Pinpoint the cell where the given text exists, returning its [X, Y] midpoint coordinate. 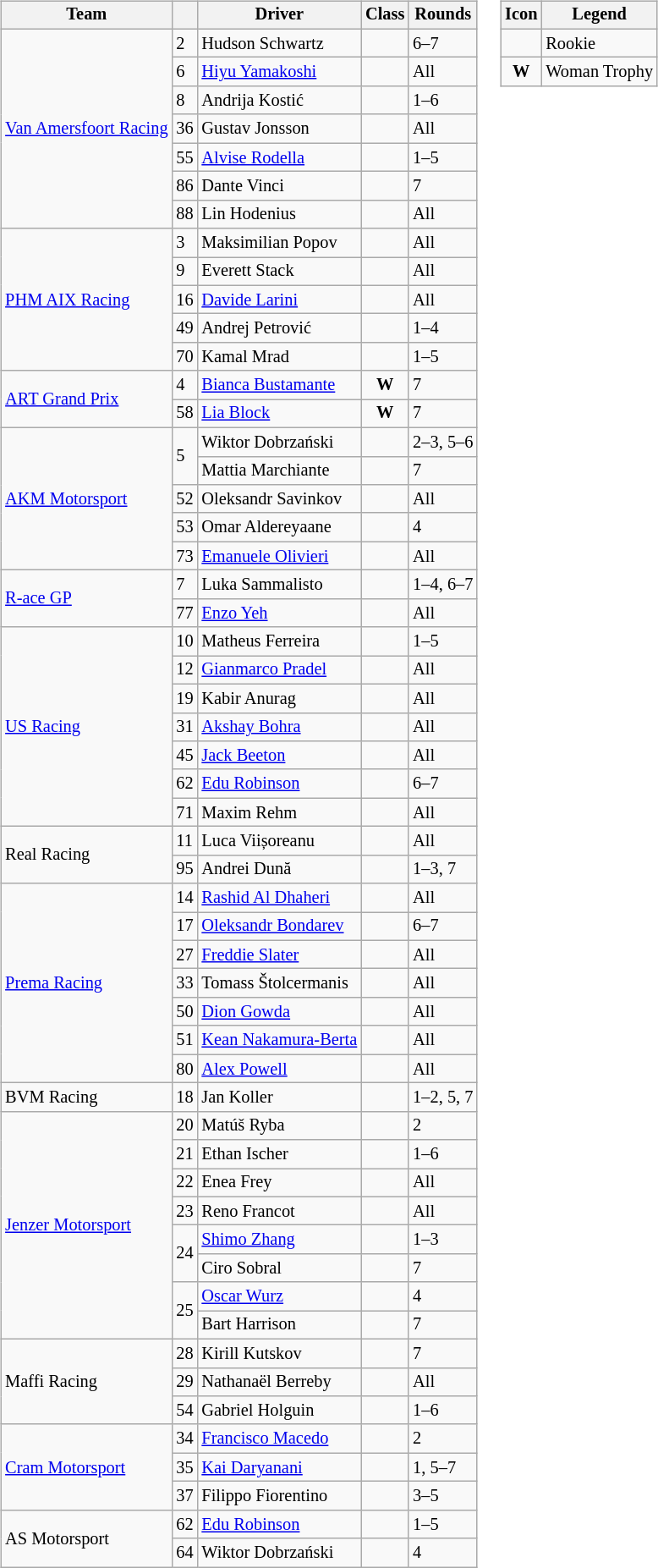
Maffi Racing [86, 1381]
24 [184, 1254]
80 [184, 1069]
Gianmarco Pradel [279, 670]
Matúš Ryba [279, 1125]
22 [184, 1183]
88 [184, 214]
49 [184, 328]
31 [184, 727]
14 [184, 898]
Real Racing [86, 855]
71 [184, 812]
35 [184, 1467]
50 [184, 1012]
Omar Aldereyaane [279, 527]
Shimo Zhang [279, 1240]
Everett Stack [279, 272]
37 [184, 1496]
Maxim Rehm [279, 812]
33 [184, 983]
9 [184, 272]
3–5 [443, 1496]
Kai Daryanani [279, 1467]
Reno Francot [279, 1211]
Cram Motorsport [86, 1467]
Francisco Macedo [279, 1439]
36 [184, 129]
PHM AIX Racing [86, 300]
Kamal Mrad [279, 357]
Freddie Slater [279, 955]
5 [184, 455]
1–3 [443, 1240]
Prema Racing [86, 983]
Team [86, 15]
Ethan Ischer [279, 1154]
Matheus Ferreira [279, 641]
Filippo Fiorentino [279, 1496]
Icon [521, 15]
Driver [279, 15]
20 [184, 1125]
Kirill Kutskov [279, 1353]
Alvise Rodella [279, 157]
Oleksandr Savinkov [279, 499]
55 [184, 157]
AS Motorsport [86, 1538]
BVM Racing [86, 1098]
ART Grand Prix [86, 399]
16 [184, 300]
Bart Harrison [279, 1325]
10 [184, 641]
Van Amersfoort Racing [86, 129]
86 [184, 186]
34 [184, 1439]
Woman Trophy [599, 72]
64 [184, 1553]
77 [184, 613]
17 [184, 927]
Alex Powell [279, 1069]
AKM Motorsport [86, 498]
2–3, 5–6 [443, 442]
Akshay Bohra [279, 727]
51 [184, 1040]
28 [184, 1353]
Luca Viișoreanu [279, 841]
Dante Vinci [279, 186]
Andrei Dună [279, 869]
Ciro Sobral [279, 1268]
8 [184, 101]
Hudson Schwartz [279, 43]
6 [184, 72]
1, 5–7 [443, 1467]
73 [184, 556]
Maksimilian Popov [279, 243]
21 [184, 1154]
Nathanaël Berreby [279, 1382]
Dion Gowda [279, 1012]
Davide Larini [279, 300]
Enea Frey [279, 1183]
Gabriel Holguin [279, 1411]
53 [184, 527]
Andrija Kostić [279, 101]
Lia Block [279, 414]
Luka Sammalisto [279, 585]
52 [184, 499]
1–2, 5, 7 [443, 1098]
Gustav Jonsson [279, 129]
3 [184, 243]
54 [184, 1411]
Rashid Al Dhaheri [279, 898]
Lin Hodenius [279, 214]
58 [184, 414]
Oleksandr Bondarev [279, 927]
Enzo Yeh [279, 613]
Kabir Anurag [279, 698]
29 [184, 1382]
11 [184, 841]
19 [184, 698]
12 [184, 670]
Jack Beeton [279, 756]
US Racing [86, 727]
45 [184, 756]
Kean Nakamura-Berta [279, 1040]
25 [184, 1310]
Legend [599, 15]
Jan Koller [279, 1098]
Jenzer Motorsport [86, 1225]
95 [184, 869]
Emanuele Olivieri [279, 556]
Rookie [599, 43]
Class [385, 15]
70 [184, 357]
Rounds [443, 15]
1–4, 6–7 [443, 585]
Hiyu Yamakoshi [279, 72]
18 [184, 1098]
Mattia Marchiante [279, 470]
1–3, 7 [443, 869]
Tomass Štolcermanis [279, 983]
23 [184, 1211]
Andrej Petrović [279, 328]
1–4 [443, 328]
R-ace GP [86, 599]
27 [184, 955]
Bianca Bustamante [279, 385]
Oscar Wurz [279, 1296]
